Provide the [x, y] coordinate of the cell's center where the given text is located.  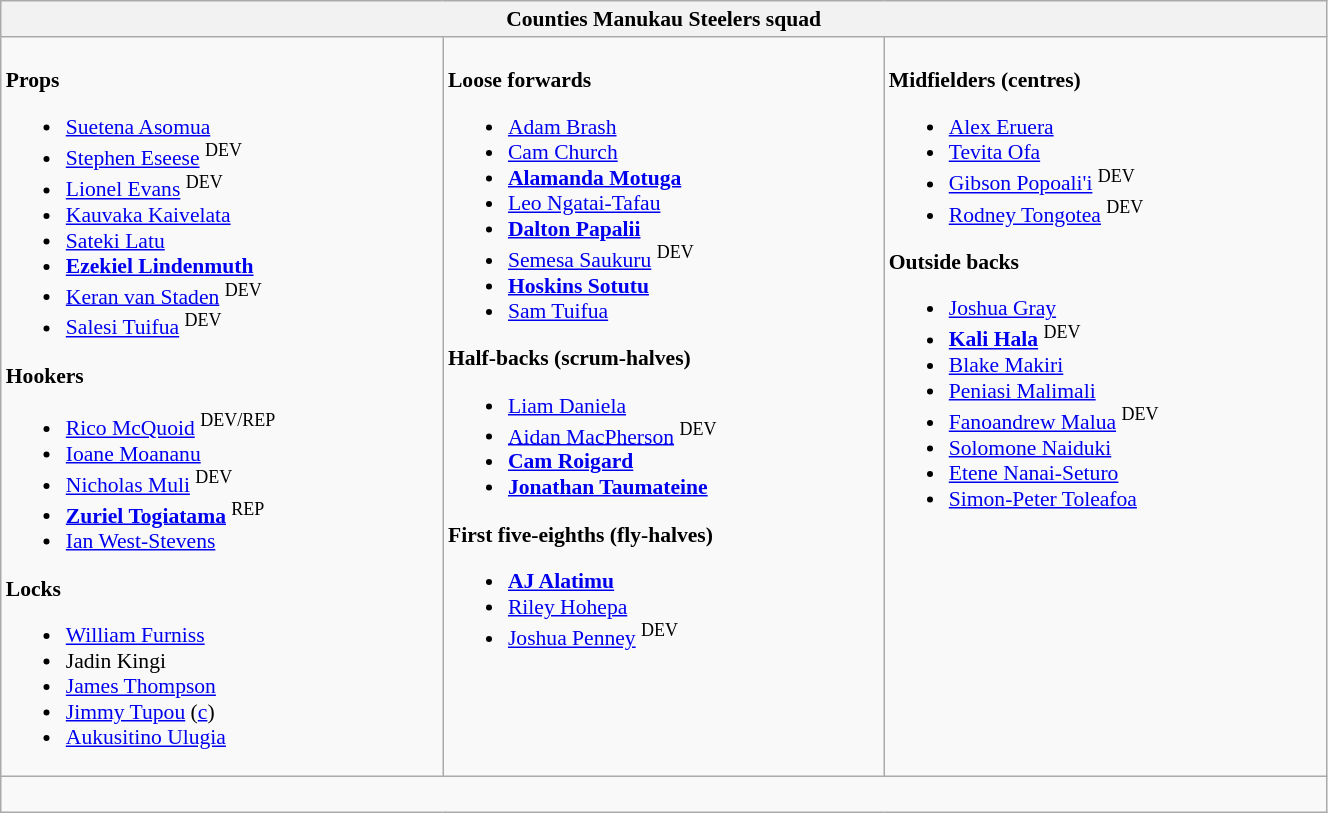
Counties Manukau Steelers squad [664, 19]
